Locate the cell with the specified text and output its [X, Y] center coordinate. 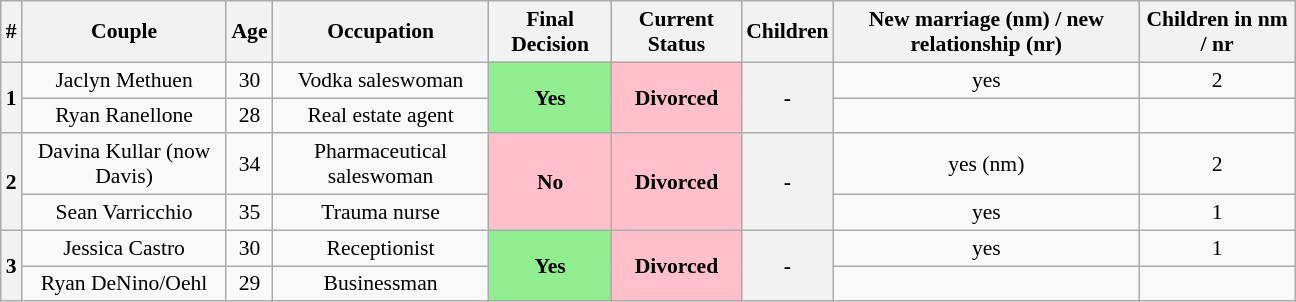
Ryan DeNino/Oehl [124, 284]
Jessica Castro [124, 248]
# [12, 32]
Sean Varricchio [124, 213]
Vodka saleswoman [381, 80]
Real estate agent [381, 116]
3 [12, 266]
Davina Kullar (now Davis) [124, 164]
Current Status [676, 32]
Jaclyn Methuen [124, 80]
Businessman [381, 284]
yes (nm) [986, 164]
Age [249, 32]
29 [249, 284]
Receptionist [381, 248]
Couple [124, 32]
35 [249, 213]
No [550, 182]
28 [249, 116]
Trauma nurse [381, 213]
Occupation [381, 32]
New marriage (nm) / new relationship (nr) [986, 32]
Final Decision [550, 32]
34 [249, 164]
Ryan Ranellone [124, 116]
Pharmaceutical saleswoman [381, 164]
Children [788, 32]
Children in nm / nr [1217, 32]
